Determine the [x, y] coordinate at the center of the cell enclosing the given text.  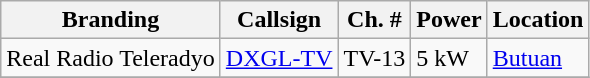
TV-13 [374, 58]
Branding [111, 20]
DXGL-TV [279, 58]
Location [538, 20]
Power [449, 20]
5 kW [449, 58]
Callsign [279, 20]
Ch. # [374, 20]
Butuan [538, 58]
Real Radio Teleradyo [111, 58]
